Provide the (x, y) coordinate of the cell's center where the given text is located.  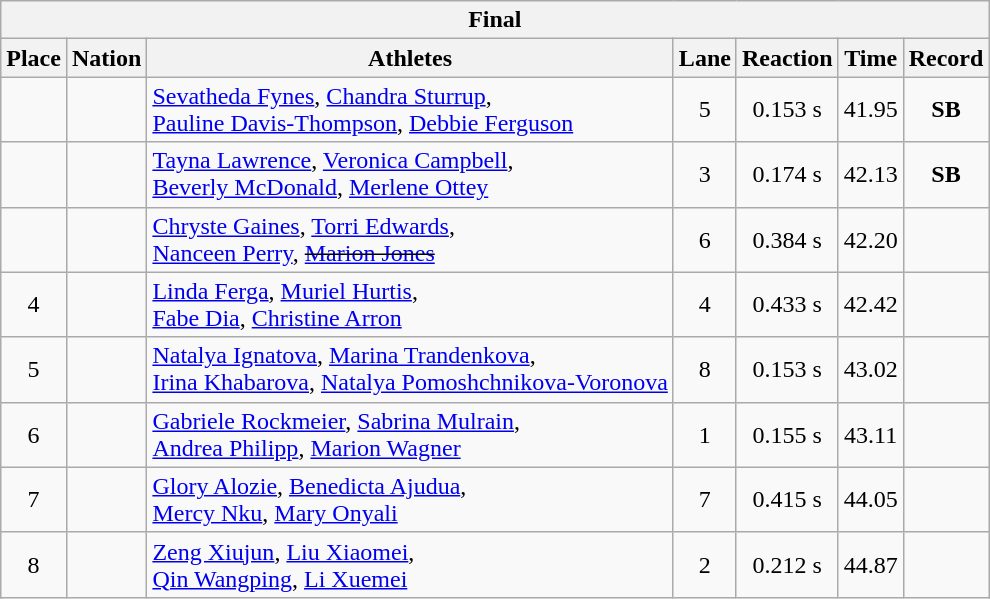
41.95 (870, 110)
42.42 (870, 304)
3 (704, 174)
1 (704, 434)
Sevatheda Fynes, Chandra Sturrup,Pauline Davis-Thompson, Debbie Ferguson (410, 110)
Glory Alozie, Benedicta Ajudua,Mercy Nku, Mary Onyali (410, 500)
2 (704, 564)
0.433 s (787, 304)
43.02 (870, 370)
Record (946, 58)
44.05 (870, 500)
0.415 s (787, 500)
Linda Ferga, Muriel Hurtis,Fabe Dia, Christine Arron (410, 304)
Tayna Lawrence, Veronica Campbell,Beverly McDonald, Merlene Ottey (410, 174)
Natalya Ignatova, Marina Trandenkova,Irina Khabarova, Natalya Pomoshchnikova-Voronova (410, 370)
44.87 (870, 564)
Zeng Xiujun, Liu Xiaomei,Qin Wangping, Li Xuemei (410, 564)
42.20 (870, 240)
Place (34, 58)
0.155 s (787, 434)
Lane (704, 58)
Athletes (410, 58)
Reaction (787, 58)
0.174 s (787, 174)
Nation (106, 58)
Chryste Gaines, Torri Edwards,Nanceen Perry, Marion Jones (410, 240)
Gabriele Rockmeier, Sabrina Mulrain,Andrea Philipp, Marion Wagner (410, 434)
0.212 s (787, 564)
43.11 (870, 434)
42.13 (870, 174)
0.384 s (787, 240)
Time (870, 58)
Final (495, 20)
